Find where the given text appears and provide that cell's center as (X, Y) coordinate. 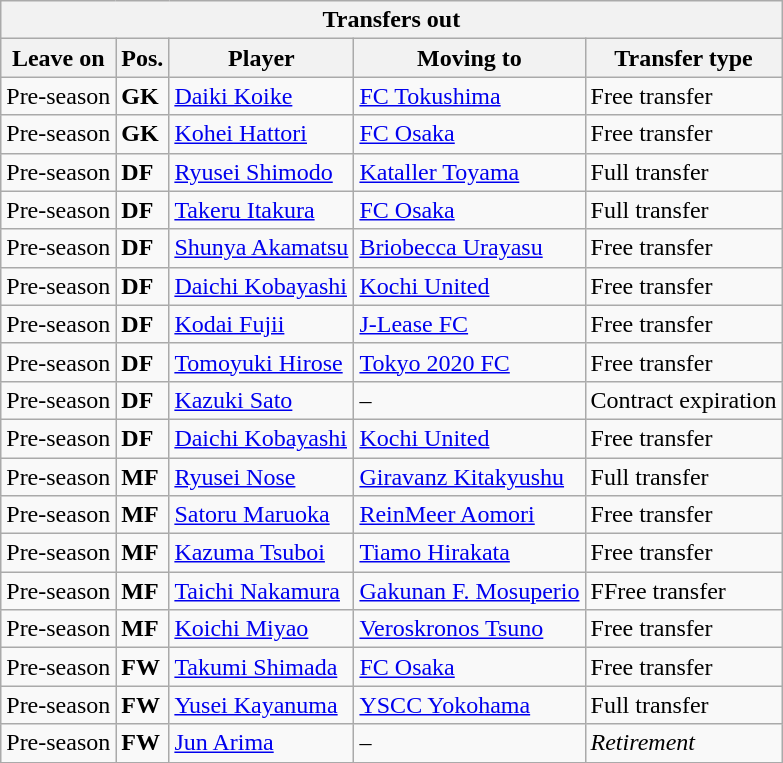
Transfer type (684, 58)
Ryusei Shimodo (262, 172)
Takeru Itakura (262, 210)
Veroskronos Tsuno (470, 629)
Pos. (142, 58)
Leave on (58, 58)
Satoru Maruoka (262, 515)
Koichi Miyao (262, 629)
Tokyo 2020 FC (470, 362)
Takumi Shimada (262, 667)
Kohei Hattori (262, 134)
Retirement (684, 743)
Moving to (470, 58)
Kazuki Sato (262, 400)
Briobecca Urayasu (470, 248)
Shunya Akamatsu (262, 248)
Yusei Kayanuma (262, 705)
Giravanz Kitakyushu (470, 477)
Transfers out (392, 20)
Taichi Nakamura (262, 591)
Player (262, 58)
YSCC Yokohama (470, 705)
Ryusei Nose (262, 477)
Jun Arima (262, 743)
FFree transfer (684, 591)
Kodai Fujii (262, 324)
Daiki Koike (262, 96)
Contract expiration (684, 400)
Gakunan F. Mosuperio (470, 591)
Kataller Toyama (470, 172)
J-Lease FC (470, 324)
FC Tokushima (470, 96)
Tiamo Hirakata (470, 553)
Kazuma Tsuboi (262, 553)
Tomoyuki Hirose (262, 362)
ReinMeer Aomori (470, 515)
